Scan for the cell matching the given text and deliver its (x, y) coordinate at center. 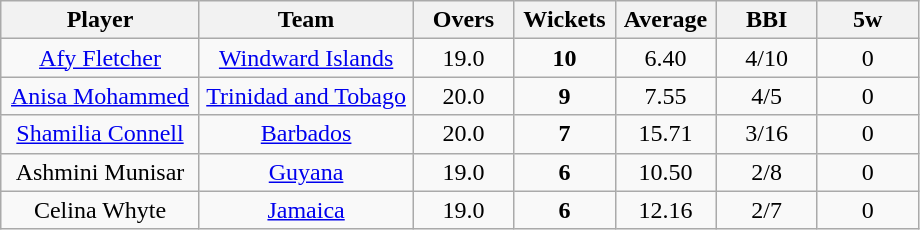
5w (868, 20)
12.16 (666, 210)
Shamilia Connell (100, 134)
Wickets (564, 20)
Jamaica (306, 210)
Guyana (306, 172)
7 (564, 134)
Trinidad and Tobago (306, 96)
Average (666, 20)
4/10 (766, 58)
15.71 (666, 134)
7.55 (666, 96)
Ashmini Munisar (100, 172)
Celina Whyte (100, 210)
10 (564, 58)
Afy Fletcher (100, 58)
4/5 (766, 96)
Barbados (306, 134)
Anisa Mohammed (100, 96)
BBI (766, 20)
3/16 (766, 134)
9 (564, 96)
Overs (464, 20)
Team (306, 20)
Windward Islands (306, 58)
Player (100, 20)
2/8 (766, 172)
6.40 (666, 58)
2/7 (766, 210)
10.50 (666, 172)
